Extract the [x, y] coordinate from the center of the cell holding the provided text.  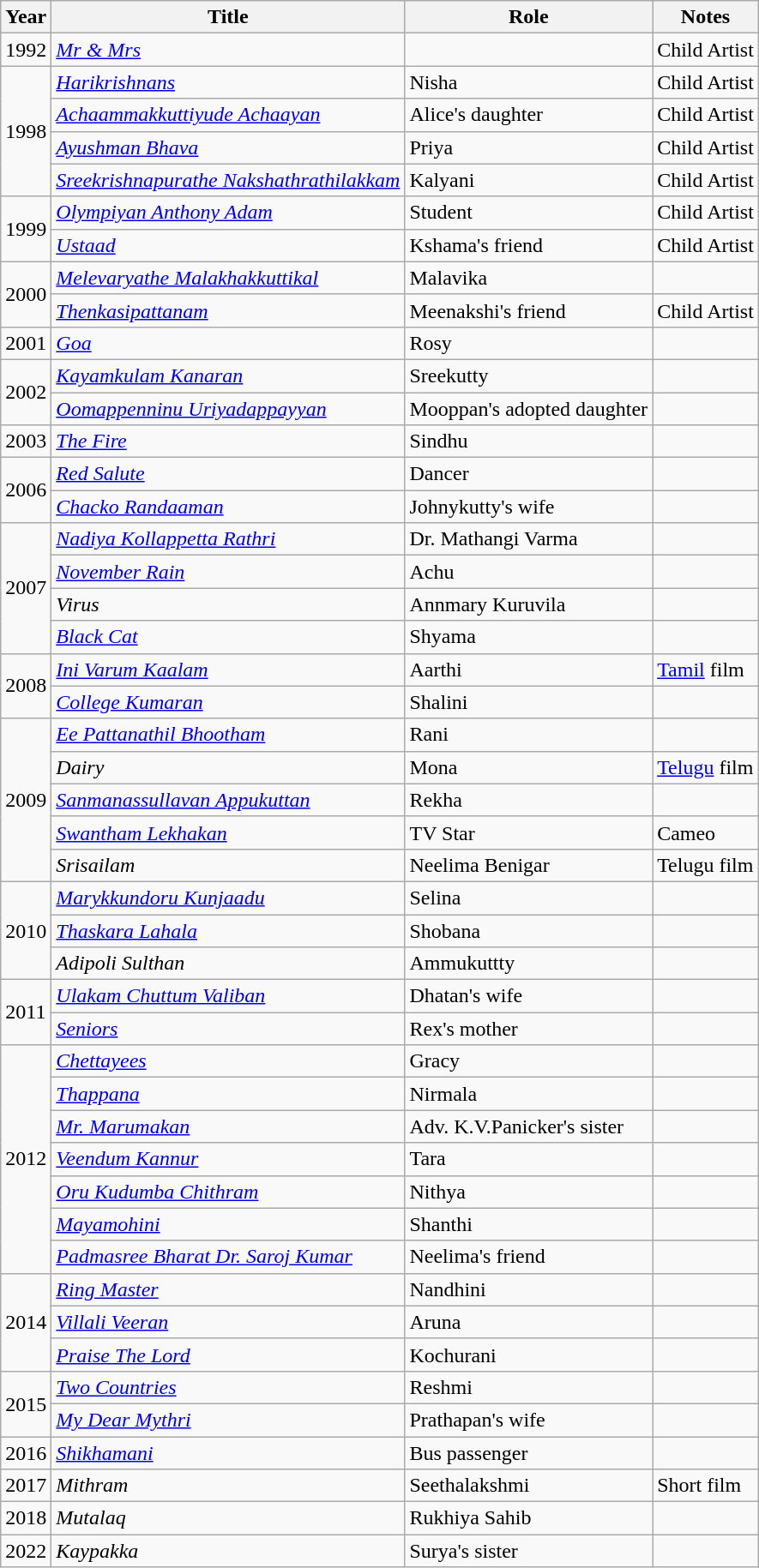
Seniors [228, 1029]
Red Salute [228, 474]
College Kumaran [228, 702]
Student [528, 213]
Ini Varum Kaalam [228, 670]
Notes [706, 17]
2011 [26, 1012]
Thenkasipattanam [228, 310]
Mr & Mrs [228, 50]
TV Star [528, 832]
Rani [528, 735]
2014 [26, 1322]
Cameo [706, 832]
Mayamohini [228, 1224]
Malavika [528, 278]
Ustaad [228, 245]
Villali Veeran [228, 1322]
My Dear Mythri [228, 1420]
Bus passenger [528, 1453]
Rekha [528, 800]
2008 [26, 686]
2009 [26, 800]
Role [528, 17]
Surya's sister [528, 1551]
Johnykutty's wife [528, 507]
Nirmala [528, 1094]
Swantham Lekhakan [228, 832]
Two Countries [228, 1387]
Kshama's friend [528, 245]
Prathapan's wife [528, 1420]
Oomappenninu Uriyadappayyan [228, 409]
Mithram [228, 1486]
2018 [26, 1518]
Sreekrishnapurathe Nakshathrathilakkam [228, 180]
Title [228, 17]
Selina [528, 898]
Dairy [228, 767]
Mooppan's adopted daughter [528, 409]
Rukhiya Sahib [528, 1518]
Dancer [528, 474]
Harikrishnans [228, 82]
Goa [228, 343]
Meenakshi's friend [528, 310]
Gracy [528, 1061]
Sanmanassullavan Appukuttan [228, 800]
Thaskara Lahala [228, 930]
Achaammakkuttiyude Achaayan [228, 115]
Nadiya Kollappetta Rathri [228, 539]
Tamil film [706, 670]
Dhatan's wife [528, 996]
Short film [706, 1486]
2002 [26, 392]
Padmasree Bharat Dr. Saroj Kumar [228, 1257]
Rosy [528, 343]
Ring Master [228, 1289]
Olympiyan Anthony Adam [228, 213]
Shyama [528, 637]
Nandhini [528, 1289]
Rex's mother [528, 1029]
Alice's daughter [528, 115]
Ayushman Bhava [228, 147]
2016 [26, 1453]
Adipoli Sulthan [228, 964]
Kaypakka [228, 1551]
1998 [26, 131]
Shalini [528, 702]
2001 [26, 343]
Thappana [228, 1094]
Ammukuttty [528, 964]
Shikhamani [228, 1453]
2007 [26, 588]
Marykkundoru Kunjaadu [228, 898]
Melevaryathe Malakhakkuttikal [228, 278]
Neelima Benigar [528, 865]
Nisha [528, 82]
The Fire [228, 442]
Sreekutty [528, 375]
Year [26, 17]
Veendum Kannur [228, 1159]
Shanthi [528, 1224]
Kayamkulam Kanaran [228, 375]
Shobana [528, 930]
1992 [26, 50]
Mona [528, 767]
Aruna [528, 1322]
Ulakam Chuttum Valiban [228, 996]
Sindhu [528, 442]
2000 [26, 294]
Tara [528, 1159]
Ee Pattanathil Bhootham [228, 735]
2017 [26, 1486]
Adv. K.V.Panicker's sister [528, 1126]
2015 [26, 1403]
Aarthi [528, 670]
Praise The Lord [228, 1355]
Black Cat [228, 637]
Chettayees [228, 1061]
2022 [26, 1551]
2006 [26, 490]
Priya [528, 147]
Reshmi [528, 1387]
1999 [26, 229]
November Rain [228, 572]
Mutalaq [228, 1518]
Chacko Randaaman [228, 507]
Dr. Mathangi Varma [528, 539]
2012 [26, 1159]
Oru Kudumba Chithram [228, 1192]
Mr. Marumakan [228, 1126]
Neelima's friend [528, 1257]
Virus [228, 604]
2010 [26, 930]
Kalyani [528, 180]
2003 [26, 442]
Nithya [528, 1192]
Seethalakshmi [528, 1486]
Annmary Kuruvila [528, 604]
Achu [528, 572]
Kochurani [528, 1355]
Srisailam [228, 865]
